Scan for the cell matching the given text and deliver its [x, y] coordinate at center. 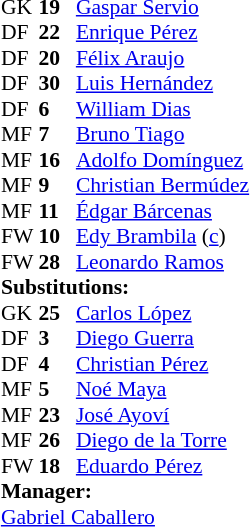
10 [57, 237]
26 [57, 441]
Félix Araujo [162, 58]
Manager: [125, 491]
23 [57, 415]
Diego de la Torre [162, 441]
Enrique Pérez [162, 33]
Adolfo Domínguez [162, 160]
GK [20, 313]
Edy Brambila (c) [162, 237]
22 [57, 33]
Christian Pérez [162, 364]
Noé Maya [162, 389]
7 [57, 135]
3 [57, 339]
Diego Guerra [162, 339]
11 [57, 211]
20 [57, 58]
5 [57, 389]
Édgar Bárcenas [162, 211]
6 [57, 109]
Eduardo Pérez [162, 466]
Bruno Tiago [162, 135]
25 [57, 313]
José Ayoví [162, 415]
28 [57, 262]
18 [57, 466]
16 [57, 160]
4 [57, 364]
Christian Bermúdez [162, 185]
Substitutions: [125, 287]
William Dias [162, 109]
Leonardo Ramos [162, 262]
Carlos López [162, 313]
30 [57, 83]
Luis Hernández [162, 83]
9 [57, 185]
